Detect which cell encompasses the target text, then output its (x, y) center coordinate. 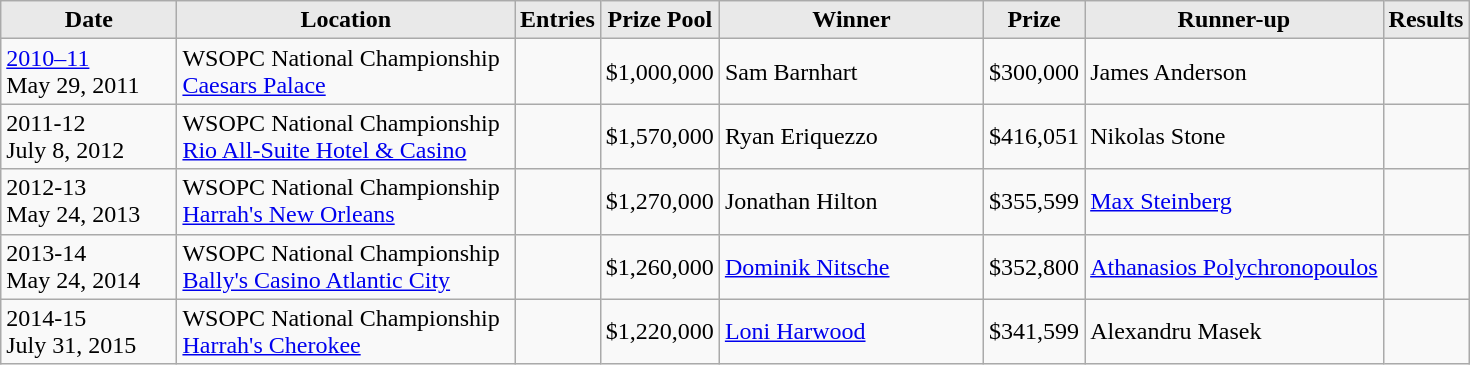
Prize Pool (660, 20)
Results (1426, 20)
Prize (1034, 20)
$1,270,000 (660, 202)
Dominik Nitsche (851, 266)
Runner-up (1234, 20)
$300,000 (1034, 72)
WSOPC National ChampionshipHarrah's Cherokee (346, 332)
Sam Barnhart (851, 72)
2011-12July 8, 2012 (89, 136)
Ryan Eriquezzo (851, 136)
$355,599 (1034, 202)
$1,000,000 (660, 72)
$341,599 (1034, 332)
2012-13May 24, 2013 (89, 202)
Nikolas Stone (1234, 136)
WSOPC National ChampionshipRio All-Suite Hotel & Casino (346, 136)
2014-15July 31, 2015 (89, 332)
Alexandru Masek (1234, 332)
$1,570,000 (660, 136)
James Anderson (1234, 72)
WSOPC National ChampionshipHarrah's New Orleans (346, 202)
Location (346, 20)
Loni Harwood (851, 332)
Jonathan Hilton (851, 202)
2010–11May 29, 2011 (89, 72)
$1,220,000 (660, 332)
2013-14May 24, 2014 (89, 266)
Max Steinberg (1234, 202)
Winner (851, 20)
Athanasios Polychronopoulos (1234, 266)
Date (89, 20)
$1,260,000 (660, 266)
Entries (558, 20)
WSOPC National ChampionshipCaesars Palace (346, 72)
$352,800 (1034, 266)
$416,051 (1034, 136)
WSOPC National ChampionshipBally's Casino Atlantic City (346, 266)
